Find where the given text appears and provide that cell's center as [x, y] coordinate. 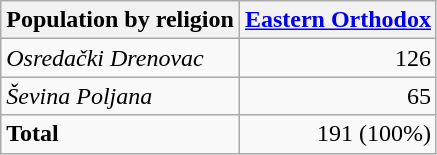
191 (100%) [338, 134]
Osredački Drenovac [120, 58]
Population by religion [120, 20]
65 [338, 96]
Total [120, 134]
Eastern Orthodox [338, 20]
Ševina Poljana [120, 96]
126 [338, 58]
